Detect which cell encompasses the target text, then output its (X, Y) center coordinate. 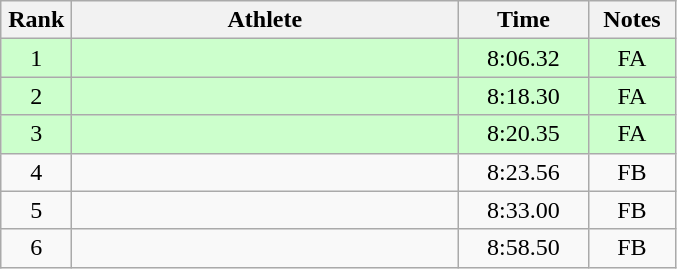
8:58.50 (524, 248)
Notes (632, 20)
5 (36, 210)
3 (36, 134)
8:06.32 (524, 58)
8:33.00 (524, 210)
1 (36, 58)
Rank (36, 20)
Athlete (265, 20)
Time (524, 20)
2 (36, 96)
8:18.30 (524, 96)
8:20.35 (524, 134)
6 (36, 248)
8:23.56 (524, 172)
4 (36, 172)
